Return the [x, y] coordinate for the center point of the cell that contains the specified text.  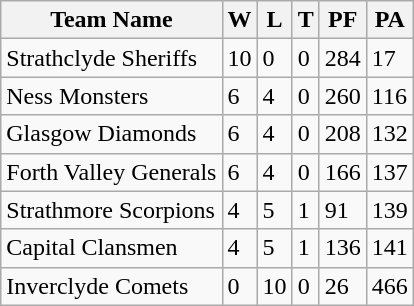
Strathmore Scorpions [112, 210]
T [306, 20]
116 [390, 96]
Team Name [112, 20]
Glasgow Diamonds [112, 134]
Strathclyde Sheriffs [112, 58]
166 [342, 172]
208 [342, 134]
Ness Monsters [112, 96]
139 [390, 210]
W [240, 20]
466 [390, 286]
132 [390, 134]
141 [390, 248]
91 [342, 210]
Forth Valley Generals [112, 172]
137 [390, 172]
Inverclyde Comets [112, 286]
136 [342, 248]
Capital Clansmen [112, 248]
L [274, 20]
PA [390, 20]
260 [342, 96]
17 [390, 58]
26 [342, 286]
284 [342, 58]
PF [342, 20]
